Capture the cell that displays the provided text and extract its [X, Y] central coordinate. 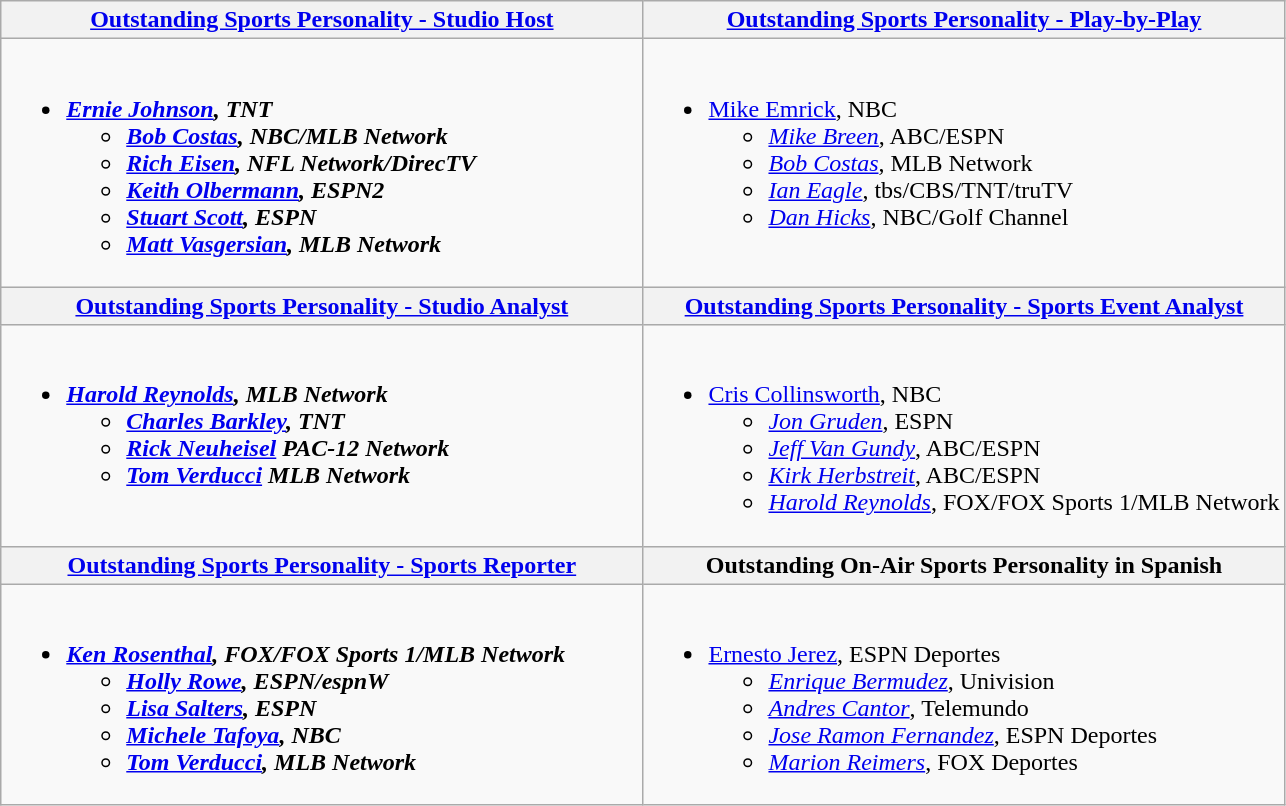
Outstanding On-Air Sports Personality in Spanish [964, 565]
Outstanding Sports Personality - Sports Reporter [322, 565]
Ernie Johnson, TNTBob Costas, NBC/MLB NetworkRich Eisen, NFL Network/DirecTVKeith Olbermann, ESPN2Stuart Scott, ESPNMatt Vasgersian, MLB Network [322, 163]
Outstanding Sports Personality - Studio Analyst [322, 306]
Cris Collinsworth, NBCJon Gruden, ESPNJeff Van Gundy, ABC/ESPNKirk Herbstreit, ABC/ESPNHarold Reynolds, FOX/FOX Sports 1/MLB Network [964, 436]
Outstanding Sports Personality - Studio Host [322, 20]
Mike Emrick, NBCMike Breen, ABC/ESPNBob Costas, MLB NetworkIan Eagle, tbs/CBS/TNT/truTVDan Hicks, NBC/Golf Channel [964, 163]
Outstanding Sports Personality - Sports Event Analyst [964, 306]
Harold Reynolds, MLB NetworkCharles Barkley, TNTRick Neuheisel PAC-12 NetworkTom Verducci MLB Network [322, 436]
Ken Rosenthal, FOX/FOX Sports 1/MLB NetworkHolly Rowe, ESPN/espnWLisa Salters, ESPNMichele Tafoya, NBCTom Verducci, MLB Network [322, 694]
Outstanding Sports Personality - Play-by-Play [964, 20]
Ernesto Jerez, ESPN DeportesEnrique Bermudez, UnivisionAndres Cantor, TelemundoJose Ramon Fernandez, ESPN DeportesMarion Reimers, FOX Deportes [964, 694]
